Pinpoint the cell where the given text exists, returning its [X, Y] midpoint coordinate. 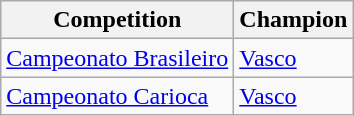
Campeonato Brasileiro [118, 58]
Campeonato Carioca [118, 96]
Competition [118, 20]
Champion [294, 20]
